Locate the cell with the specified text and output its [x, y] center coordinate. 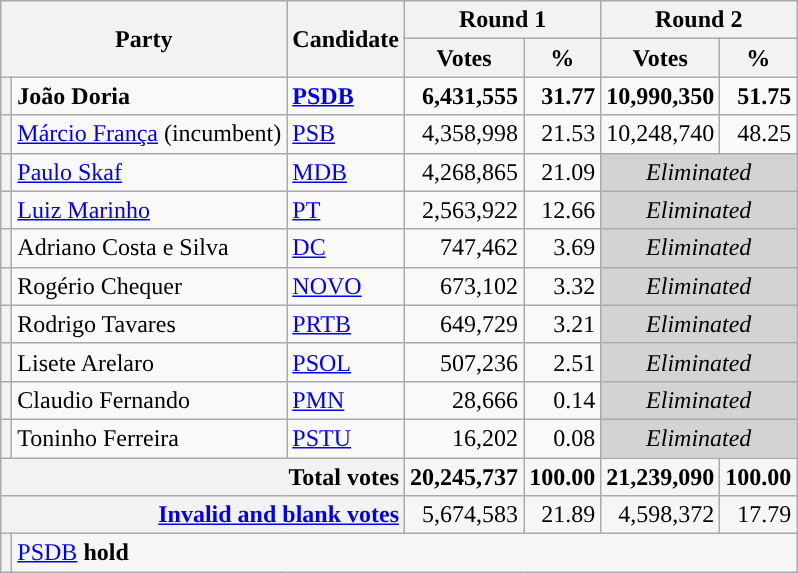
2.51 [562, 362]
Round 2 [699, 20]
Rogério Chequer [150, 286]
20,245,737 [464, 477]
17.79 [758, 515]
Claudio Fernando [150, 400]
3.69 [562, 248]
PRTB [346, 324]
747,462 [464, 248]
0.14 [562, 400]
MDB [346, 172]
3.21 [562, 324]
21,239,090 [660, 477]
6,431,555 [464, 96]
Adriano Costa e Silva [150, 248]
16,202 [464, 438]
2,563,922 [464, 210]
0.08 [562, 438]
3.32 [562, 286]
31.77 [562, 96]
12.66 [562, 210]
NOVO [346, 286]
673,102 [464, 286]
28,666 [464, 400]
João Doria [150, 96]
Rodrigo Tavares [150, 324]
21.89 [562, 515]
21.53 [562, 134]
4,358,998 [464, 134]
649,729 [464, 324]
Márcio França (incumbent) [150, 134]
PSTU [346, 438]
PSDB hold [404, 553]
5,674,583 [464, 515]
4,598,372 [660, 515]
Luiz Marinho [150, 210]
48.25 [758, 134]
Candidate [346, 39]
Round 1 [503, 20]
DC [346, 248]
Lisete Arelaro [150, 362]
Invalid and blank votes [203, 515]
Toninho Ferreira [150, 438]
Total votes [203, 477]
507,236 [464, 362]
51.75 [758, 96]
PMN [346, 400]
Party [144, 39]
PT [346, 210]
10,248,740 [660, 134]
Paulo Skaf [150, 172]
21.09 [562, 172]
PSOL [346, 362]
PSB [346, 134]
10,990,350 [660, 96]
4,268,865 [464, 172]
PSDB [346, 96]
